Return [x, y] of the center of cell containing provided text 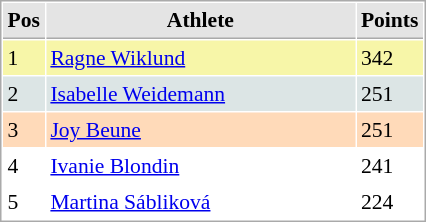
Martina Sábliková [200, 201]
Athlete [200, 21]
Joy Beune [200, 129]
Points [390, 21]
224 [390, 201]
241 [390, 165]
5 [24, 201]
342 [390, 57]
Ragne Wiklund [200, 57]
Isabelle Weidemann [200, 93]
3 [24, 129]
Pos [24, 21]
1 [24, 57]
2 [24, 93]
4 [24, 165]
Ivanie Blondin [200, 165]
